For the text-containing cell, return its midpoint in (x, y) coordinate format. 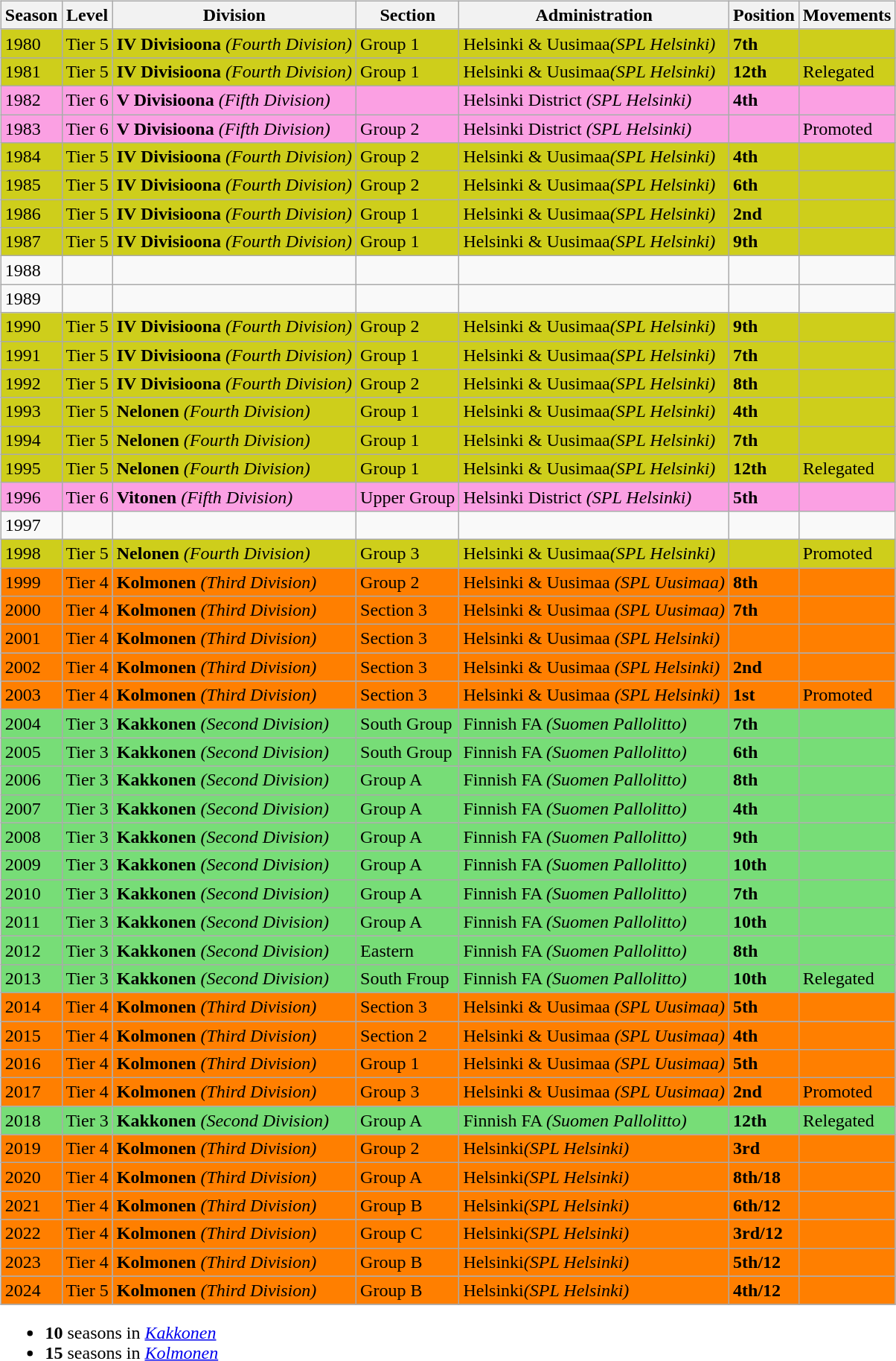
1982 (31, 100)
1994 (31, 440)
Vitonen (Fifth Division) (234, 497)
1993 (31, 412)
Season (31, 15)
Position (764, 15)
2000 (31, 611)
1991 (31, 355)
3rd/12 (764, 1234)
2010 (31, 893)
2017 (31, 1092)
2002 (31, 667)
2006 (31, 780)
2008 (31, 837)
1983 (31, 129)
1996 (31, 497)
1988 (31, 270)
1986 (31, 214)
2007 (31, 809)
2016 (31, 1064)
Upper Group (408, 497)
4th/12 (764, 1290)
2005 (31, 752)
3rd (764, 1149)
8th/18 (764, 1177)
Group C (408, 1234)
Level (87, 15)
1985 (31, 185)
1984 (31, 157)
2004 (31, 724)
2014 (31, 1007)
2015 (31, 1036)
2009 (31, 865)
Eastern (408, 950)
2012 (31, 950)
1997 (31, 525)
1980 (31, 43)
1999 (31, 581)
6th/12 (764, 1205)
1990 (31, 327)
Movements (847, 15)
South Froup (408, 978)
Administration (594, 15)
1981 (31, 71)
Section 2 (408, 1036)
2001 (31, 639)
2024 (31, 1290)
2023 (31, 1262)
5th/12 (764, 1262)
2013 (31, 978)
2022 (31, 1234)
2018 (31, 1121)
1987 (31, 242)
2020 (31, 1177)
1995 (31, 468)
2003 (31, 695)
2019 (31, 1149)
2011 (31, 922)
Division (234, 15)
1989 (31, 299)
1st (764, 695)
2021 (31, 1205)
1998 (31, 553)
1992 (31, 383)
Section (408, 15)
